From the cell containing the given text, extract its center point as (X, Y) coordinate. 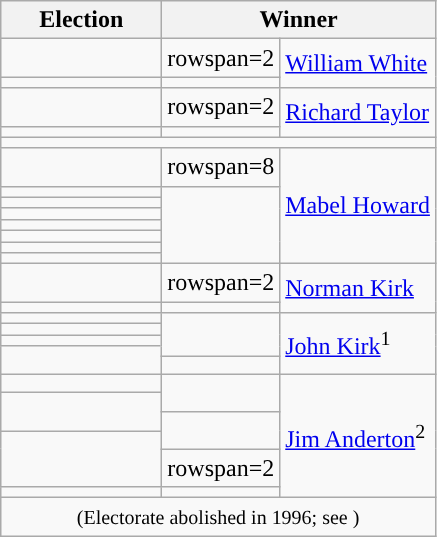
Winner (299, 20)
Richard Taylor (358, 112)
Election (82, 20)
(Electorate abolished in 1996; see ) (218, 517)
rowspan=8 (221, 167)
John Kirk1 (358, 344)
Norman Kirk (358, 288)
William White (358, 64)
Jim Anderton2 (358, 436)
Mabel Howard (358, 206)
